For the text-containing cell, return its midpoint in [x, y] coordinate format. 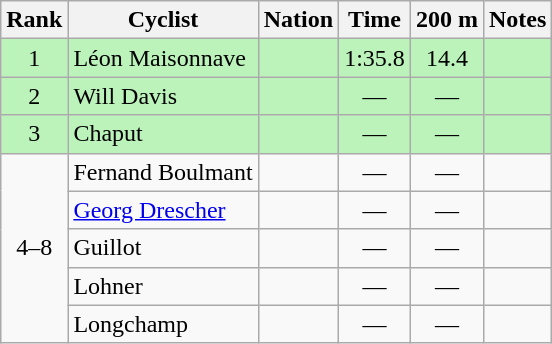
Fernand Boulmant [163, 172]
1 [34, 58]
Will Davis [163, 96]
Time [375, 20]
Chaput [163, 134]
Cyclist [163, 20]
14.4 [446, 58]
3 [34, 134]
2 [34, 96]
200 m [446, 20]
1:35.8 [375, 58]
Longchamp [163, 324]
Léon Maisonnave [163, 58]
4–8 [34, 248]
Lohner [163, 286]
Rank [34, 20]
Georg Drescher [163, 210]
Nation [298, 20]
Guillot [163, 248]
Notes [517, 20]
